Provide the (X, Y) coordinate of the cell's center where the given text is located.  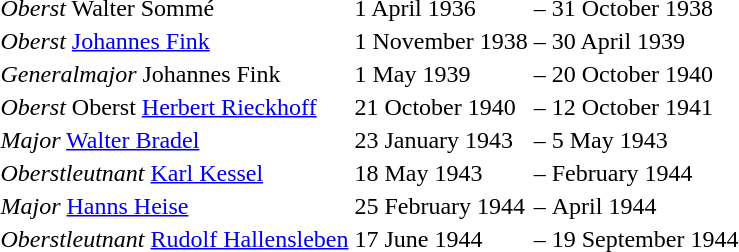
23 January 1943 (441, 140)
21 October 1940 (441, 107)
25 February 1944 (441, 206)
1 May 1939 (441, 74)
18 May 1943 (441, 173)
1 November 1938 (441, 41)
